Scan for the cell matching the given text and deliver its [X, Y] coordinate at center. 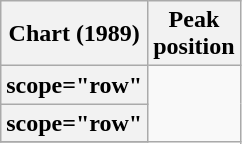
Peakposition [194, 34]
Chart (1989) [74, 34]
